Pinpoint the cell where the given text exists, returning its [X, Y] midpoint coordinate. 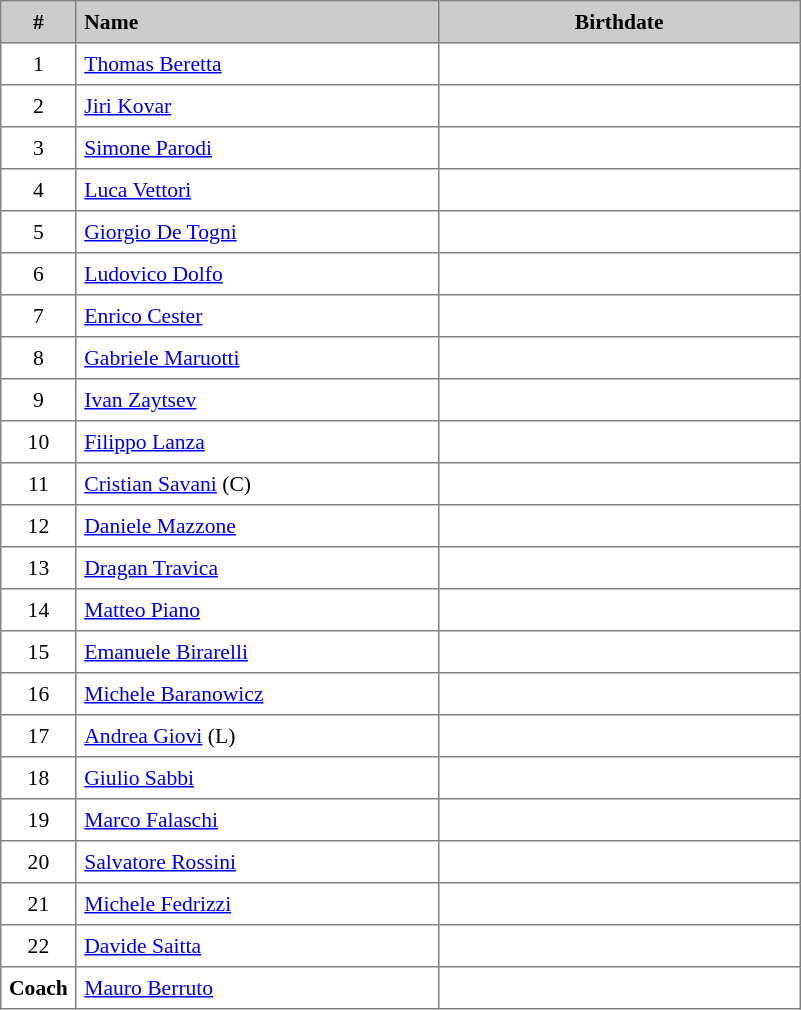
Salvatore Rossini [257, 862]
Marco Falaschi [257, 820]
15 [38, 652]
Emanuele Birarelli [257, 652]
4 [38, 190]
Mauro Berruto [257, 988]
7 [38, 316]
13 [38, 568]
Luca Vettori [257, 190]
9 [38, 400]
16 [38, 694]
Ludovico Dolfo [257, 274]
# [38, 22]
Filippo Lanza [257, 442]
Simone Parodi [257, 148]
Birthdate [619, 22]
Andrea Giovi (L) [257, 736]
1 [38, 64]
3 [38, 148]
Davide Saitta [257, 946]
Matteo Piano [257, 610]
22 [38, 946]
10 [38, 442]
Daniele Mazzone [257, 526]
12 [38, 526]
Coach [38, 988]
11 [38, 484]
Ivan Zaytsev [257, 400]
Giulio Sabbi [257, 778]
Enrico Cester [257, 316]
14 [38, 610]
2 [38, 106]
Cristian Savani (C) [257, 484]
21 [38, 904]
Michele Baranowicz [257, 694]
18 [38, 778]
5 [38, 232]
20 [38, 862]
17 [38, 736]
6 [38, 274]
Michele Fedrizzi [257, 904]
Dragan Travica [257, 568]
Thomas Beretta [257, 64]
Name [257, 22]
19 [38, 820]
Jiri Kovar [257, 106]
Giorgio De Togni [257, 232]
Gabriele Maruotti [257, 358]
8 [38, 358]
